Find where the given text appears and provide that cell's center as [X, Y] coordinate. 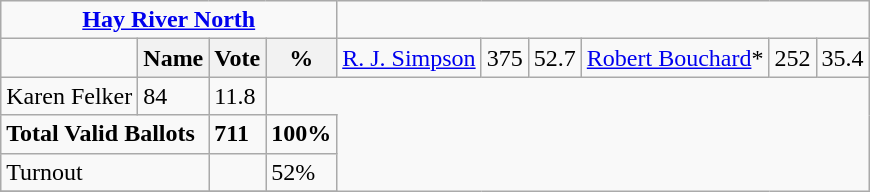
Total Valid Ballots [105, 134]
11.8 [238, 96]
35.4 [842, 58]
711 [238, 134]
Vote [238, 58]
Turnout [105, 172]
84 [174, 96]
100% [302, 134]
Karen Felker [70, 96]
Hay River North [169, 20]
375 [504, 58]
% [302, 58]
Name [174, 58]
Robert Bouchard* [675, 58]
252 [792, 58]
52.7 [554, 58]
R. J. Simpson [409, 58]
52% [302, 172]
